Pinpoint the cell where the given text exists, returning its (X, Y) midpoint coordinate. 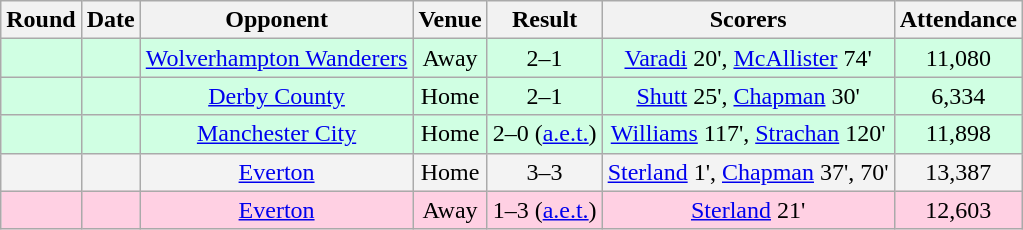
11,898 (958, 134)
3–3 (544, 172)
Scorers (748, 20)
Wolverhampton Wanderers (276, 58)
13,387 (958, 172)
Varadi 20', McAllister 74' (748, 58)
Sterland 21' (748, 210)
Williams 117', Strachan 120' (748, 134)
Result (544, 20)
Attendance (958, 20)
Derby County (276, 96)
Opponent (276, 20)
2–0 (a.e.t.) (544, 134)
12,603 (958, 210)
Manchester City (276, 134)
11,080 (958, 58)
Sterland 1', Chapman 37', 70' (748, 172)
6,334 (958, 96)
1–3 (a.e.t.) (544, 210)
Venue (450, 20)
Date (110, 20)
Round (41, 20)
Shutt 25', Chapman 30' (748, 96)
